Locate the cell with the specified text and output its [X, Y] center coordinate. 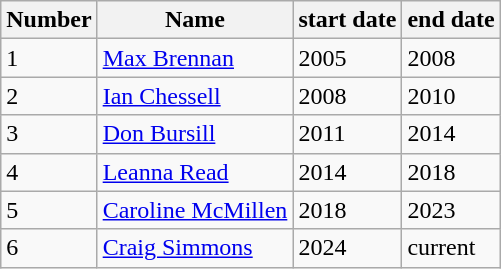
Ian Chessell [195, 96]
2011 [348, 134]
start date [348, 20]
5 [49, 210]
Craig Simmons [195, 248]
Caroline McMillen [195, 210]
4 [49, 172]
2024 [348, 248]
2005 [348, 58]
Leanna Read [195, 172]
Number [49, 20]
3 [49, 134]
Name [195, 20]
2023 [451, 210]
1 [49, 58]
current [451, 248]
Don Bursill [195, 134]
end date [451, 20]
2010 [451, 96]
2 [49, 96]
6 [49, 248]
Max Brennan [195, 58]
